Extract the (x, y) coordinate from the center of the cell holding the provided text.  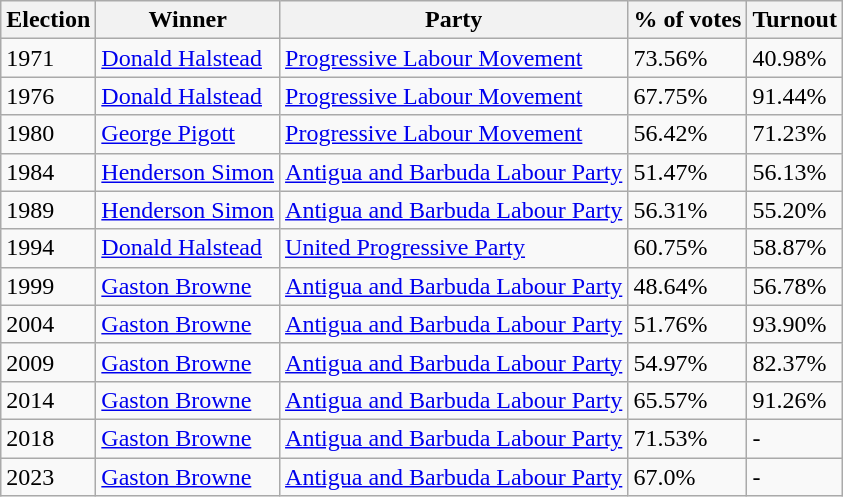
Winner (188, 20)
2023 (48, 477)
71.53% (688, 438)
58.87% (795, 248)
2014 (48, 400)
56.78% (795, 286)
93.90% (795, 324)
54.97% (688, 362)
Election (48, 20)
1984 (48, 172)
51.47% (688, 172)
55.20% (795, 210)
1999 (48, 286)
73.56% (688, 58)
1976 (48, 96)
% of votes (688, 20)
1971 (48, 58)
65.57% (688, 400)
1994 (48, 248)
40.98% (795, 58)
United Progressive Party (454, 248)
91.44% (795, 96)
1989 (48, 210)
2004 (48, 324)
2009 (48, 362)
2018 (48, 438)
Party (454, 20)
56.13% (795, 172)
82.37% (795, 362)
Turnout (795, 20)
71.23% (795, 134)
56.42% (688, 134)
60.75% (688, 248)
51.76% (688, 324)
67.75% (688, 96)
56.31% (688, 210)
George Pigott (188, 134)
1980 (48, 134)
91.26% (795, 400)
48.64% (688, 286)
67.0% (688, 477)
